Provide the [X, Y] coordinate of the cell's center where the given text is located.  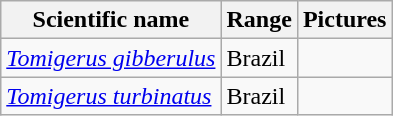
Tomigerus turbinatus [111, 96]
Tomigerus gibberulus [111, 58]
Scientific name [111, 20]
Range [259, 20]
Pictures [344, 20]
